Find where the given text appears and provide that cell's center as (X, Y) coordinate. 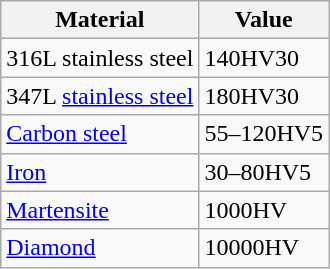
316L stainless steel (100, 58)
Iron (100, 172)
347L stainless steel (100, 96)
1000HV (264, 210)
Martensite (100, 210)
Value (264, 20)
55–120HV5 (264, 134)
Material (100, 20)
Diamond (100, 248)
Carbon steel (100, 134)
140HV30 (264, 58)
30–80HV5 (264, 172)
10000HV (264, 248)
180HV30 (264, 96)
